Output the (x, y) coordinate of the center of the cell containing the given text.  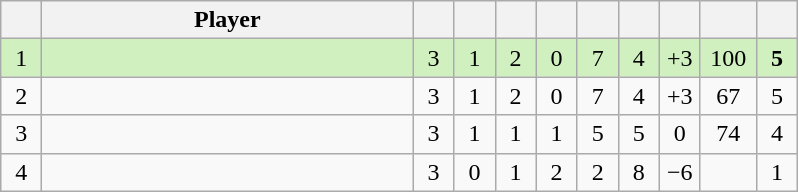
−6 (680, 172)
100 (728, 58)
8 (638, 172)
67 (728, 96)
Player (228, 20)
74 (728, 134)
